Output the [x, y] coordinate of the center of the cell containing the given text.  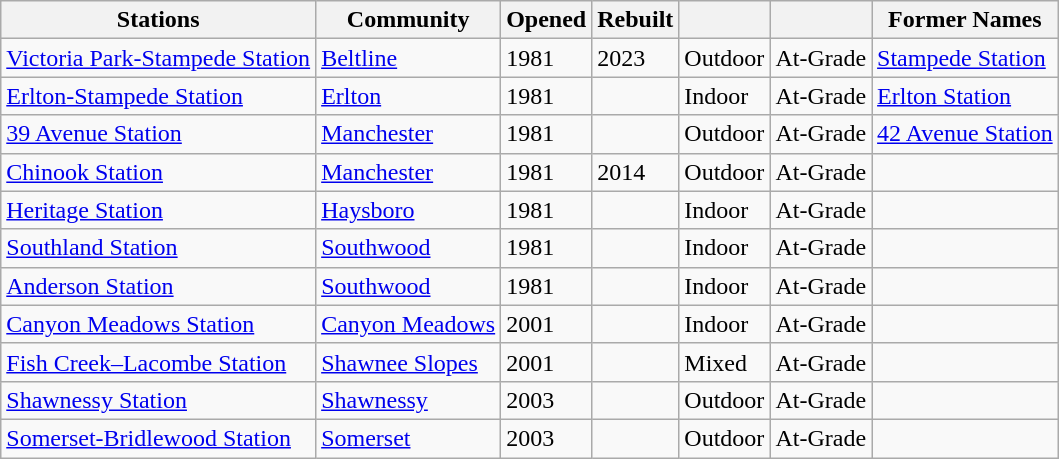
2023 [636, 58]
42 Avenue Station [966, 134]
Mixed [724, 362]
Opened [546, 20]
Somerset-Bridlewood Station [158, 438]
Rebuilt [636, 20]
Beltline [408, 58]
Southland Station [158, 248]
Former Names [966, 20]
Haysboro [408, 210]
Chinook Station [158, 172]
Victoria Park-Stampede Station [158, 58]
Shawnee Slopes [408, 362]
Canyon Meadows [408, 324]
Shawnessy [408, 400]
2014 [636, 172]
Stampede Station [966, 58]
Anderson Station [158, 286]
Erlton [408, 96]
Shawnessy Station [158, 400]
Stations [158, 20]
Community [408, 20]
Erlton Station [966, 96]
Canyon Meadows Station [158, 324]
Erlton-Stampede Station [158, 96]
Somerset [408, 438]
39 Avenue Station [158, 134]
Heritage Station [158, 210]
Fish Creek–Lacombe Station [158, 362]
